Return the (X, Y) coordinate for the center point of the cell that contains the specified text.  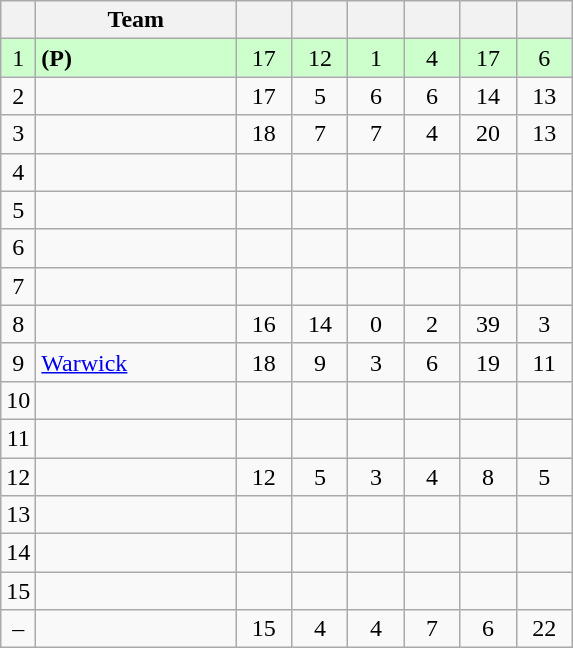
Warwick (136, 362)
0 (376, 324)
10 (18, 400)
39 (488, 324)
(P) (136, 58)
Team (136, 20)
16 (264, 324)
20 (488, 134)
22 (544, 629)
– (18, 629)
19 (488, 362)
